Determine the [x, y] coordinate at the center of the cell enclosing the given text.  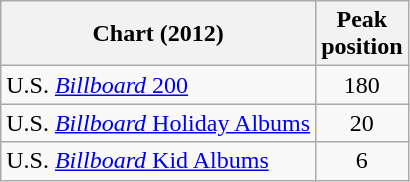
180 [362, 85]
U.S. Billboard 200 [158, 85]
20 [362, 123]
6 [362, 161]
Chart (2012) [158, 34]
Peakposition [362, 34]
U.S. Billboard Holiday Albums [158, 123]
U.S. Billboard Kid Albums [158, 161]
